Scan for the cell matching the given text and deliver its (x, y) coordinate at center. 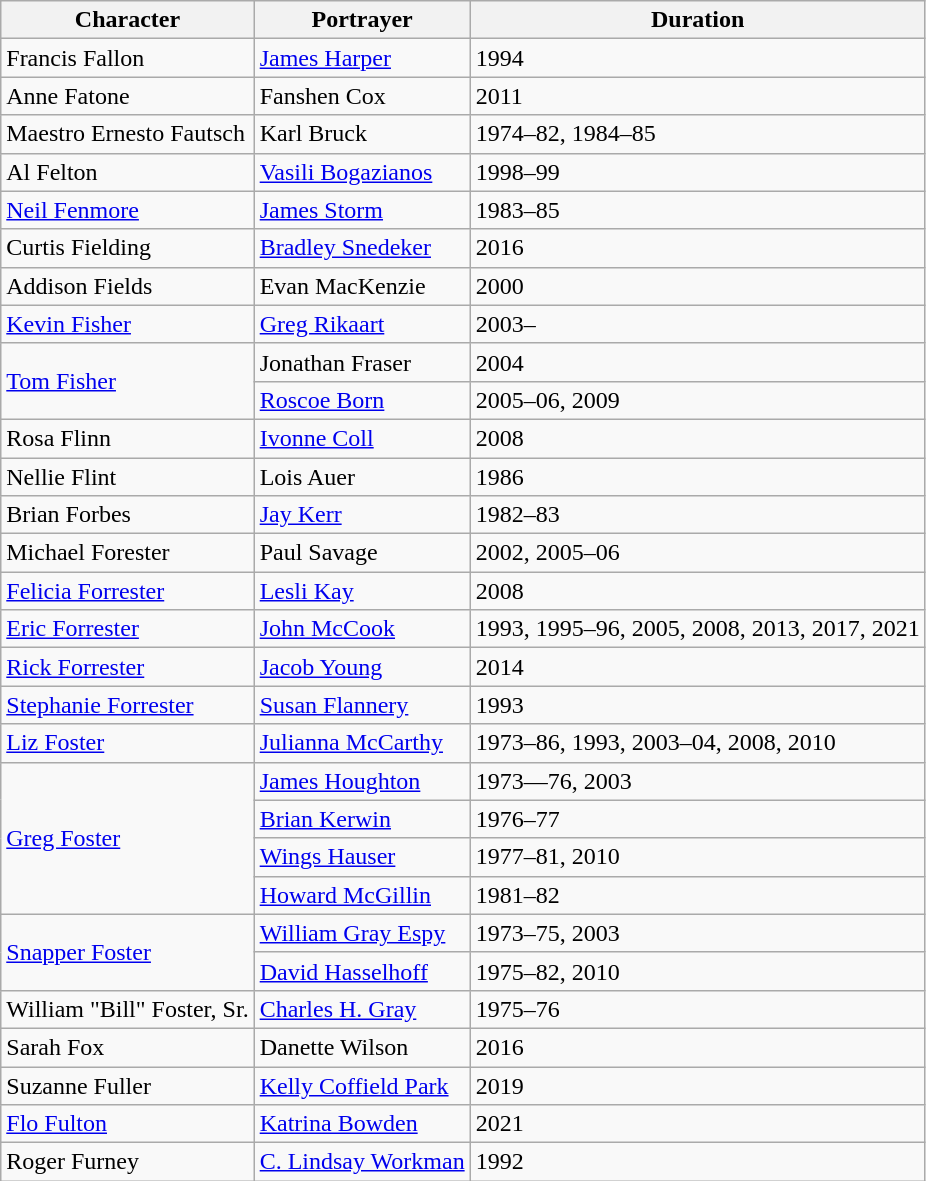
1981–82 (698, 895)
Addison Fields (128, 286)
2004 (698, 362)
Kevin Fisher (128, 324)
Roscoe Born (362, 400)
William "Bill" Foster, Sr. (128, 1009)
1993 (698, 705)
Duration (698, 20)
2002, 2005–06 (698, 553)
Greg Foster (128, 838)
Eric Forrester (128, 629)
Ivonne Coll (362, 438)
Lesli Kay (362, 591)
2021 (698, 1124)
Wings Hauser (362, 857)
1976–77 (698, 819)
Rick Forrester (128, 667)
1983–85 (698, 210)
Julianna McCarthy (362, 743)
2005–06, 2009 (698, 400)
1973–86, 1993, 2003–04, 2008, 2010 (698, 743)
Sarah Fox (128, 1047)
Roger Furney (128, 1162)
Al Felton (128, 172)
Lois Auer (362, 477)
Character (128, 20)
John McCook (362, 629)
James Harper (362, 58)
Tom Fisher (128, 381)
Snapper Foster (128, 952)
David Hasselhoff (362, 971)
2014 (698, 667)
Felicia Forrester (128, 591)
C. Lindsay Workman (362, 1162)
Francis Fallon (128, 58)
Maestro Ernesto Fautsch (128, 134)
William Gray Espy (362, 933)
Vasili Bogazianos (362, 172)
Jacob Young (362, 667)
2003– (698, 324)
Howard McGillin (362, 895)
Liz Foster (128, 743)
2019 (698, 1085)
Danette Wilson (362, 1047)
Neil Fenmore (128, 210)
Curtis Fielding (128, 248)
Suzanne Fuller (128, 1085)
1994 (698, 58)
Brian Forbes (128, 515)
Greg Rikaart (362, 324)
Jonathan Fraser (362, 362)
1992 (698, 1162)
Anne Fatone (128, 96)
1973–75, 2003 (698, 933)
Kelly Coffield Park (362, 1085)
1975–82, 2010 (698, 971)
Rosa Flinn (128, 438)
Bradley Snedeker (362, 248)
1982–83 (698, 515)
Michael Forester (128, 553)
Paul Savage (362, 553)
1986 (698, 477)
1993, 1995–96, 2005, 2008, 2013, 2017, 2021 (698, 629)
Portrayer (362, 20)
Susan Flannery (362, 705)
Katrina Bowden (362, 1124)
Nellie Flint (128, 477)
1973—76, 2003 (698, 781)
2000 (698, 286)
Flo Fulton (128, 1124)
Evan MacKenzie (362, 286)
1998–99 (698, 172)
Charles H. Gray (362, 1009)
Karl Bruck (362, 134)
1975–76 (698, 1009)
James Storm (362, 210)
Brian Kerwin (362, 819)
Stephanie Forrester (128, 705)
Jay Kerr (362, 515)
2011 (698, 96)
James Houghton (362, 781)
1977–81, 2010 (698, 857)
1974–82, 1984–85 (698, 134)
Fanshen Cox (362, 96)
